Detect which cell encompasses the target text, then output its (x, y) center coordinate. 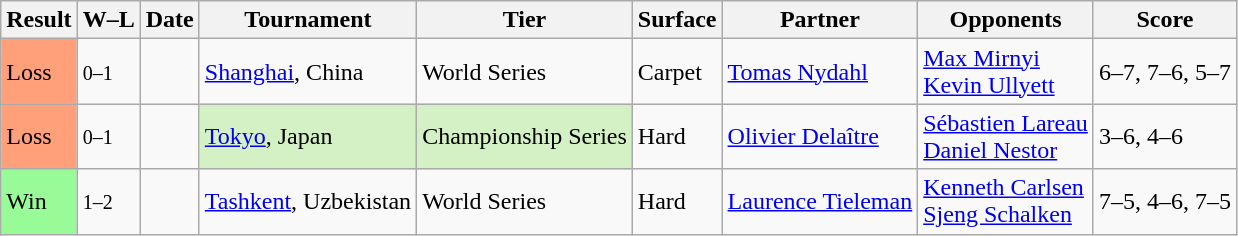
Opponents (1006, 20)
1–2 (108, 202)
3–6, 4–6 (1164, 136)
Kenneth Carlsen Sjeng Schalken (1006, 202)
Tomas Nydahl (820, 72)
Shanghai, China (308, 72)
Result (39, 20)
Max Mirnyi Kevin Ullyett (1006, 72)
6–7, 7–6, 5–7 (1164, 72)
Surface (677, 20)
Laurence Tieleman (820, 202)
Tashkent, Uzbekistan (308, 202)
Tokyo, Japan (308, 136)
Score (1164, 20)
7–5, 4–6, 7–5 (1164, 202)
Win (39, 202)
Partner (820, 20)
Sébastien Lareau Daniel Nestor (1006, 136)
Tournament (308, 20)
Championship Series (525, 136)
Carpet (677, 72)
W–L (108, 20)
Olivier Delaître (820, 136)
Date (170, 20)
Tier (525, 20)
